Find where the given text appears and provide that cell's center as (x, y) coordinate. 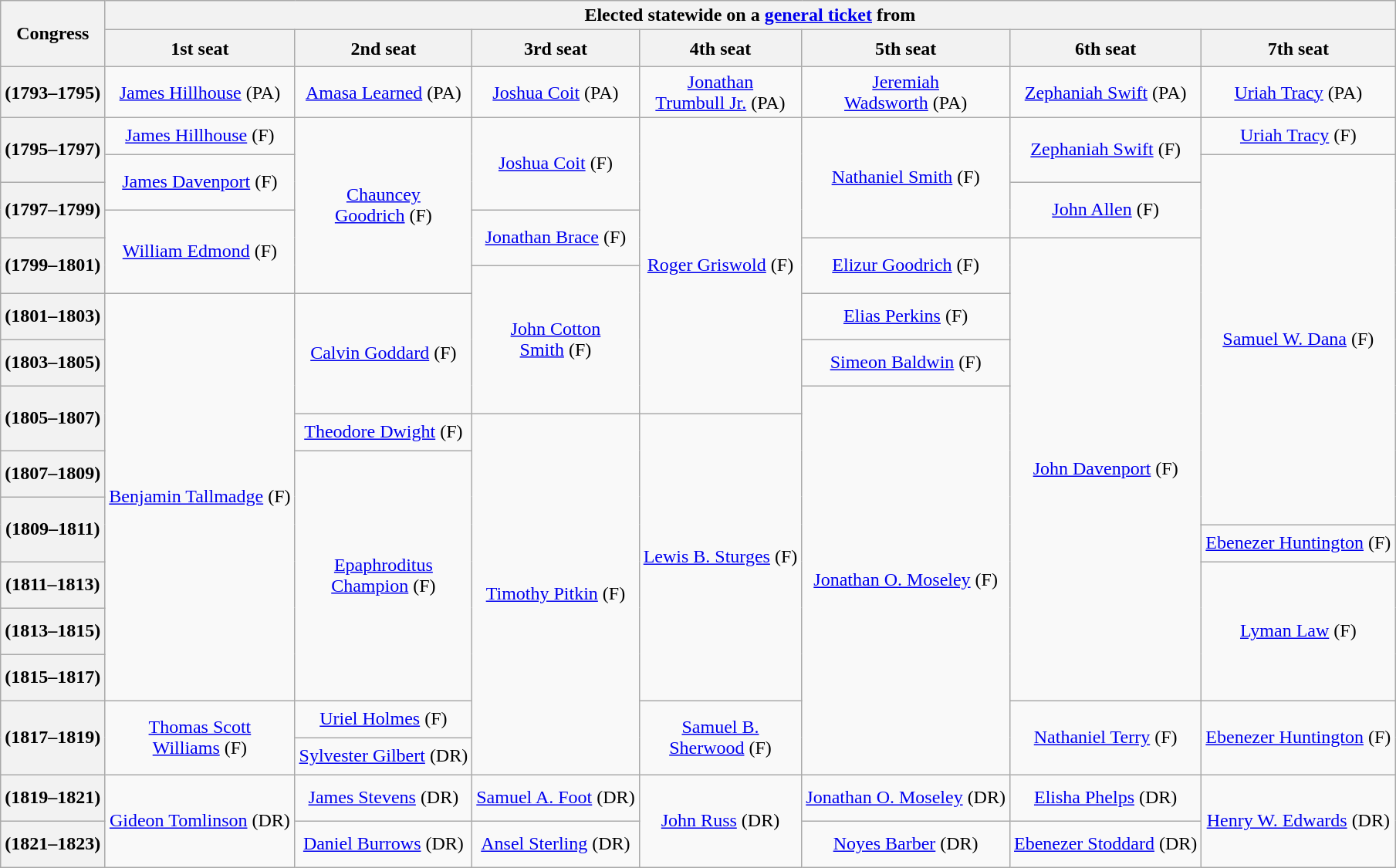
4th seat (721, 49)
2nd seat (384, 49)
EpaphroditusChampion (F) (384, 576)
Zephaniah Swift (F) (1105, 150)
Amasa Learned (PA) (384, 93)
James Stevens (DR) (384, 798)
(1815–1817) (52, 677)
Thomas ScottWilliams (F) (200, 738)
Joshua Coit (F) (556, 164)
Samuel W. Dana (F) (1298, 339)
Uriel Holmes (F) (384, 719)
Noyes Barber (DR) (906, 844)
Uriah Tracy (F) (1298, 136)
Ebenezer Stoddard (DR) (1105, 844)
(1805–1807) (52, 418)
Joshua Coit (PA) (556, 93)
Elisha Phelps (DR) (1105, 798)
Lewis B. Sturges (F) (721, 557)
Jonathan O. Moseley (F) (906, 580)
(1819–1821) (52, 798)
6th seat (1105, 49)
(1809–1811) (52, 529)
(1811–1813) (52, 585)
5th seat (906, 49)
Simeon Baldwin (F) (906, 363)
(1797–1799) (52, 210)
(1821–1823) (52, 844)
Henry W. Edwards (DR) (1298, 821)
Uriah Tracy (PA) (1298, 93)
(1803–1805) (52, 363)
Congress (52, 34)
(1817–1819) (52, 738)
JonathanTrumbull Jr. (PA) (721, 93)
(1795–1797) (52, 150)
James Hillhouse (PA) (200, 93)
John Davenport (F) (1105, 469)
Jonathan Brace (F) (556, 238)
Elected statewide on a general ticket from (750, 15)
James Hillhouse (F) (200, 136)
3rd seat (556, 49)
(1799–1801) (52, 265)
Timothy Pitkin (F) (556, 594)
Elizur Goodrich (F) (906, 265)
ChaunceyGoodrich (F) (384, 205)
(1801–1803) (52, 316)
Nathaniel Smith (F) (906, 177)
John CottonSmith (F) (556, 339)
William Edmond (F) (200, 252)
Daniel Burrows (DR) (384, 844)
Roger Griswold (F) (721, 265)
Ansel Sterling (DR) (556, 844)
(1793–1795) (52, 93)
(1813–1815) (52, 631)
1st seat (200, 49)
Benjamin Tallmadge (F) (200, 497)
Zephaniah Swift (PA) (1105, 93)
Jonathan O. Moseley (DR) (906, 798)
Samuel B.Sherwood (F) (721, 738)
JeremiahWadsworth (PA) (906, 93)
Elias Perkins (F) (906, 316)
Gideon Tomlinson (DR) (200, 821)
(1807–1809) (52, 474)
Samuel A. Foot (DR) (556, 798)
John Russ (DR) (721, 821)
Nathaniel Terry (F) (1105, 738)
7th seat (1298, 49)
Calvin Goddard (F) (384, 353)
Lyman Law (F) (1298, 631)
John Allen (F) (1105, 210)
Sylvester Gilbert (DR) (384, 756)
James Davenport (F) (200, 182)
Theodore Dwight (F) (384, 432)
